Detect which cell encompasses the target text, then output its [x, y] center coordinate. 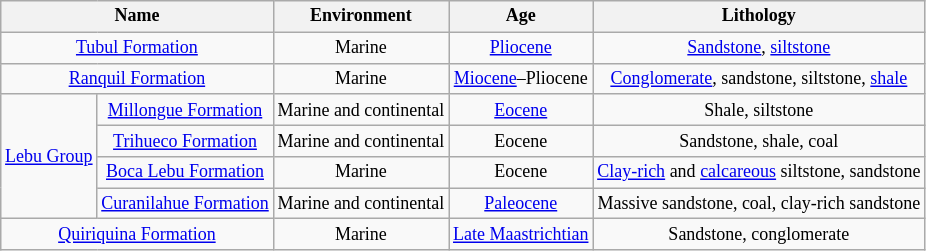
Quiriquina Formation [137, 234]
Lithology [759, 16]
Clay-rich and calcareous siltstone, sandstone [759, 172]
Curanilahue Formation [185, 204]
Millongue Formation [185, 110]
Boca Lebu Formation [185, 172]
Miocene–Pliocene [521, 78]
Age [521, 16]
Sandstone, conglomerate [759, 234]
Sandstone, siltstone [759, 48]
Lebu Group [49, 156]
Tubul Formation [137, 48]
Conglomerate, sandstone, siltstone, shale [759, 78]
Late Maastrichtian [521, 234]
Shale, siltstone [759, 110]
Ranquil Formation [137, 78]
Environment [361, 16]
Trihueco Formation [185, 140]
Pliocene [521, 48]
Name [137, 16]
Paleocene [521, 204]
Massive sandstone, coal, clay-rich sandstone [759, 204]
Sandstone, shale, coal [759, 140]
